Pinpoint the cell where the given text exists, returning its [X, Y] midpoint coordinate. 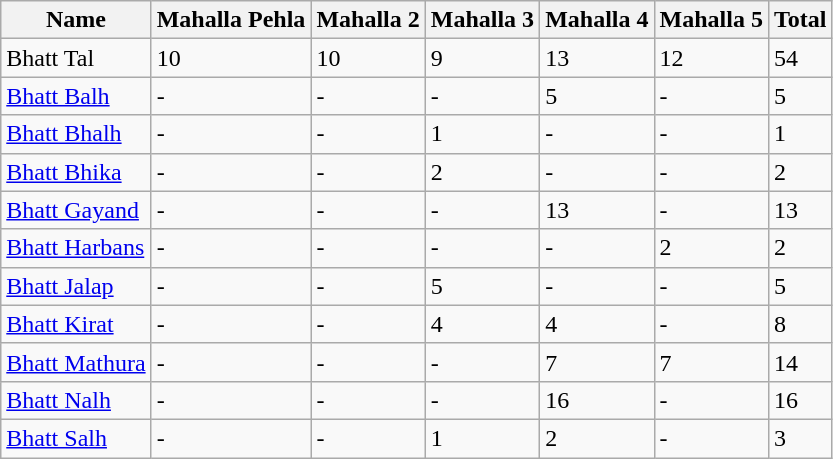
Bhatt Mathura [76, 362]
Bhatt Salh [76, 438]
Bhatt Bhalh [76, 134]
Mahalla 4 [597, 20]
Bhatt Kirat [76, 324]
Name [76, 20]
12 [711, 58]
Bhatt Jalap [76, 286]
Mahalla 5 [711, 20]
Bhatt Nalh [76, 400]
Bhatt Tal [76, 58]
9 [482, 58]
Bhatt Harbans [76, 248]
8 [800, 324]
Mahalla 3 [482, 20]
Total [800, 20]
Bhatt Gayand [76, 210]
Bhatt Bhika [76, 172]
Bhatt Balh [76, 96]
3 [800, 438]
Mahalla 2 [368, 20]
14 [800, 362]
Mahalla Pehla [231, 20]
54 [800, 58]
